Determine the [X, Y] coordinate at the center of the cell enclosing the given text.  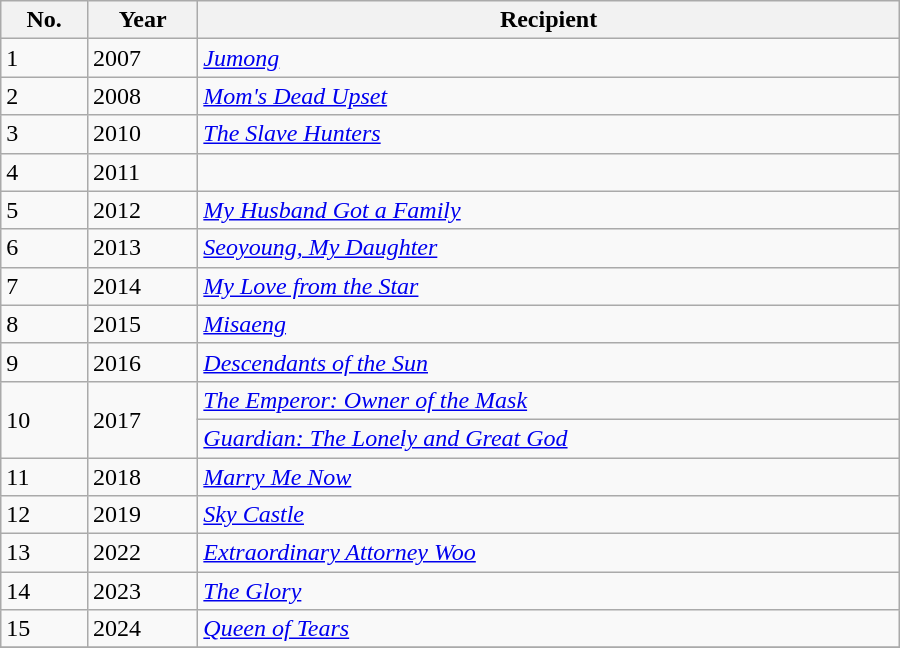
12 [44, 515]
The Slave Hunters [548, 134]
Recipient [548, 20]
15 [44, 629]
13 [44, 553]
6 [44, 248]
5 [44, 210]
2008 [142, 96]
2022 [142, 553]
2016 [142, 362]
4 [44, 172]
Sky Castle [548, 515]
The Emperor: Owner of the Mask [548, 400]
2017 [142, 419]
7 [44, 286]
2019 [142, 515]
Year [142, 20]
1 [44, 58]
Guardian: The Lonely and Great God [548, 438]
2015 [142, 324]
Extraordinary Attorney Woo [548, 553]
2024 [142, 629]
The Glory [548, 591]
Queen of Tears [548, 629]
11 [44, 477]
2010 [142, 134]
No. [44, 20]
Jumong [548, 58]
14 [44, 591]
2014 [142, 286]
2 [44, 96]
Descendants of the Sun [548, 362]
2012 [142, 210]
Misaeng [548, 324]
3 [44, 134]
Seoyoung, My Daughter [548, 248]
2011 [142, 172]
Mom's Dead Upset [548, 96]
2023 [142, 591]
10 [44, 419]
My Husband Got a Family [548, 210]
9 [44, 362]
2018 [142, 477]
2013 [142, 248]
2007 [142, 58]
My Love from the Star [548, 286]
Marry Me Now [548, 477]
8 [44, 324]
